Pinpoint the cell where the given text exists, returning its (X, Y) midpoint coordinate. 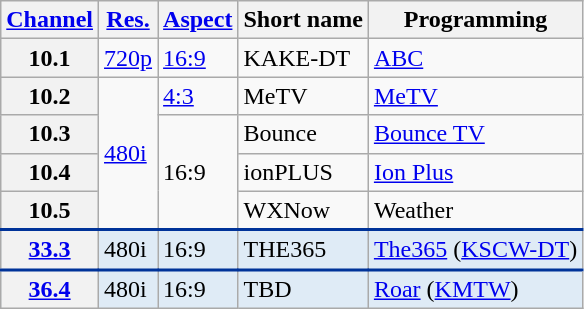
10.3 (50, 134)
10.1 (50, 58)
720p (128, 58)
33.3 (50, 250)
Weather (475, 210)
KAKE-DT (303, 58)
Bounce TV (475, 134)
Res. (128, 20)
Aspect (198, 20)
4:3 (198, 96)
36.4 (50, 288)
WXNow (303, 210)
Roar (KMTW) (475, 288)
Ion Plus (475, 172)
10.4 (50, 172)
ABC (475, 58)
The365 (KSCW-DT) (475, 250)
TBD (303, 288)
10.2 (50, 96)
Short name (303, 20)
Channel (50, 20)
10.5 (50, 210)
ionPLUS (303, 172)
THE365 (303, 250)
Bounce (303, 134)
Programming (475, 20)
